Return (x, y) of the center of cell containing provided text 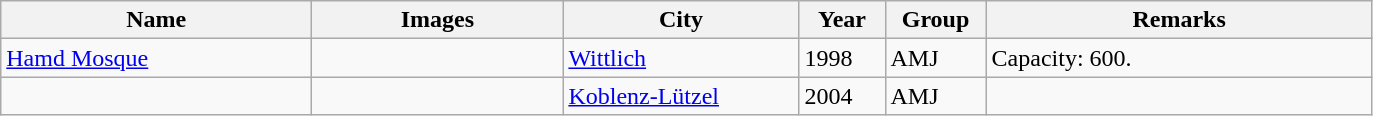
City (681, 20)
2004 (842, 96)
Images (438, 20)
Name (156, 20)
Year (842, 20)
1998 (842, 58)
Koblenz-Lützel (681, 96)
Group (936, 20)
Hamd Mosque (156, 58)
Capacity: 600. (1179, 58)
Remarks (1179, 20)
Wittlich (681, 58)
